Return [X, Y] of the center of cell containing provided text 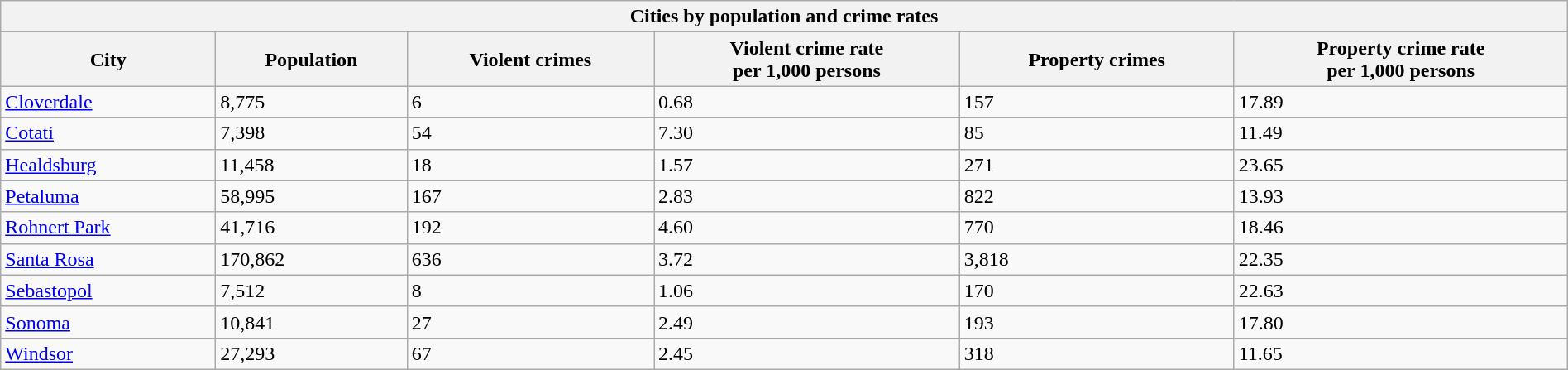
67 [530, 353]
Property crimes [1097, 60]
170,862 [311, 259]
23.65 [1401, 165]
0.68 [807, 102]
13.93 [1401, 196]
1.06 [807, 291]
54 [530, 133]
27 [530, 322]
58,995 [311, 196]
Sonoma [108, 322]
11.65 [1401, 353]
Healdsburg [108, 165]
822 [1097, 196]
2.49 [807, 322]
Violent crimes [530, 60]
193 [1097, 322]
636 [530, 259]
4.60 [807, 228]
18 [530, 165]
11,458 [311, 165]
2.83 [807, 196]
Windsor [108, 353]
Cities by population and crime rates [784, 17]
11.49 [1401, 133]
8 [530, 291]
271 [1097, 165]
7,512 [311, 291]
22.35 [1401, 259]
318 [1097, 353]
41,716 [311, 228]
6 [530, 102]
City [108, 60]
7,398 [311, 133]
7.30 [807, 133]
10,841 [311, 322]
170 [1097, 291]
192 [530, 228]
Rohnert Park [108, 228]
85 [1097, 133]
3.72 [807, 259]
1.57 [807, 165]
27,293 [311, 353]
Population [311, 60]
Sebastopol [108, 291]
Property crime rateper 1,000 persons [1401, 60]
770 [1097, 228]
3,818 [1097, 259]
17.80 [1401, 322]
Petaluma [108, 196]
8,775 [311, 102]
Violent crime rateper 1,000 persons [807, 60]
22.63 [1401, 291]
167 [530, 196]
Cotati [108, 133]
17.89 [1401, 102]
Cloverdale [108, 102]
2.45 [807, 353]
Santa Rosa [108, 259]
157 [1097, 102]
18.46 [1401, 228]
